Identify which cell holds the provided text, then report its [X, Y] central coordinate. 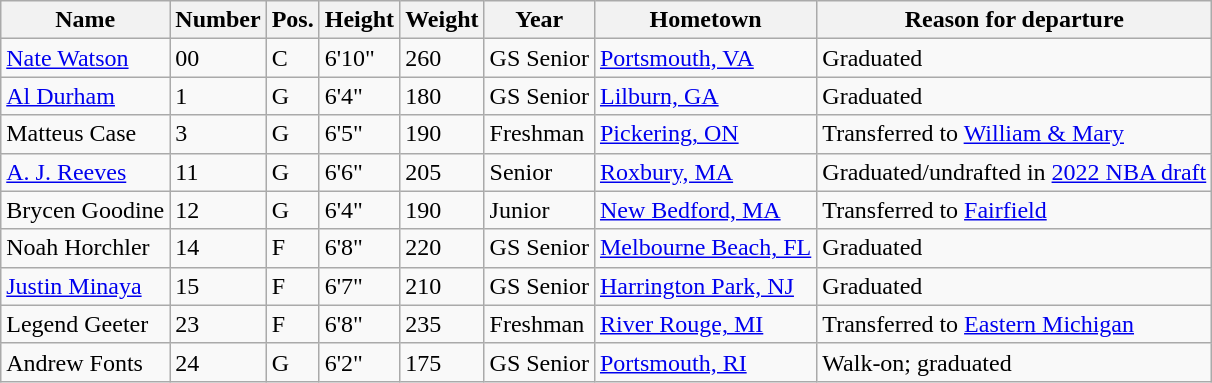
Justin Minaya [86, 286]
Legend Geeter [86, 324]
Pickering, ON [705, 134]
Matteus Case [86, 134]
Transferred to Eastern Michigan [1014, 324]
Nate Watson [86, 58]
Height [359, 20]
Lilburn, GA [705, 96]
235 [442, 324]
Al Durham [86, 96]
C [292, 58]
14 [218, 248]
6'2" [359, 362]
23 [218, 324]
Transferred to Fairfield [1014, 210]
260 [442, 58]
1 [218, 96]
Andrew Fonts [86, 362]
180 [442, 96]
175 [442, 362]
Year [539, 20]
Weight [442, 20]
Reason for departure [1014, 20]
Melbourne Beach, FL [705, 248]
6'10" [359, 58]
Portsmouth, VA [705, 58]
Pos. [292, 20]
6'6" [359, 172]
Noah Horchler [86, 248]
Senior [539, 172]
210 [442, 286]
Junior [539, 210]
6'7" [359, 286]
Number [218, 20]
Harrington Park, NJ [705, 286]
00 [218, 58]
A. J. Reeves [86, 172]
River Rouge, MI [705, 324]
12 [218, 210]
Name [86, 20]
Brycen Goodine [86, 210]
220 [442, 248]
3 [218, 134]
205 [442, 172]
Portsmouth, RI [705, 362]
15 [218, 286]
6'5" [359, 134]
Hometown [705, 20]
Roxbury, MA [705, 172]
Graduated/undrafted in 2022 NBA draft [1014, 172]
Walk-on; graduated [1014, 362]
Transferred to William & Mary [1014, 134]
24 [218, 362]
New Bedford, MA [705, 210]
11 [218, 172]
